Identify which cell holds the provided text, then report its (X, Y) central coordinate. 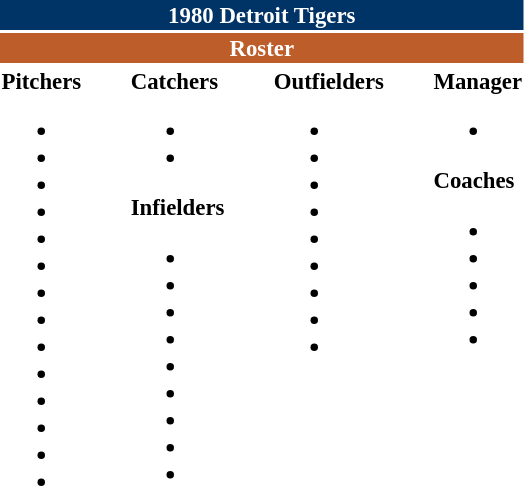
1980 Detroit Tigers (262, 15)
Roster (262, 48)
